From the cell containing the given text, extract its center point as [x, y] coordinate. 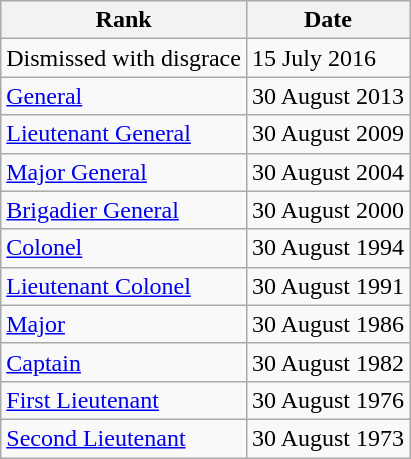
30 August 1991 [328, 286]
30 August 1986 [328, 324]
Major General [124, 172]
General [124, 96]
30 August 1994 [328, 248]
Date [328, 20]
15 July 2016 [328, 58]
Lieutenant Colonel [124, 286]
30 August 1976 [328, 400]
Lieutenant General [124, 134]
Second Lieutenant [124, 438]
First Lieutenant [124, 400]
Dismissed with disgrace [124, 58]
30 August 2009 [328, 134]
30 August 2000 [328, 210]
30 August 2004 [328, 172]
30 August 2013 [328, 96]
30 August 1973 [328, 438]
30 August 1982 [328, 362]
Captain [124, 362]
Rank [124, 20]
Brigadier General [124, 210]
Colonel [124, 248]
Major [124, 324]
